Output the [X, Y] coordinate of the center of the cell containing the given text.  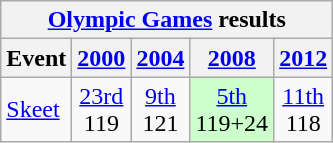
2008 [232, 58]
Event [36, 58]
2000 [102, 58]
Olympic Games results [167, 20]
5th119+24 [232, 110]
Skeet [36, 110]
2012 [304, 58]
11th118 [304, 110]
9th121 [160, 110]
2004 [160, 58]
23rd119 [102, 110]
